Scan for the cell matching the given text and deliver its (X, Y) coordinate at center. 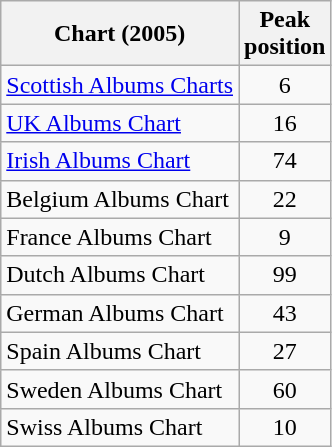
10 (284, 427)
99 (284, 275)
France Albums Chart (120, 237)
Scottish Albums Charts (120, 85)
43 (284, 313)
74 (284, 161)
Spain Albums Chart (120, 351)
Swiss Albums Chart (120, 427)
Sweden Albums Chart (120, 389)
22 (284, 199)
Belgium Albums Chart (120, 199)
Dutch Albums Chart (120, 275)
60 (284, 389)
Irish Albums Chart (120, 161)
16 (284, 123)
27 (284, 351)
German Albums Chart (120, 313)
9 (284, 237)
6 (284, 85)
UK Albums Chart (120, 123)
Chart (2005) (120, 34)
Peakposition (284, 34)
